Locate the cell with the specified text and output its [X, Y] center coordinate. 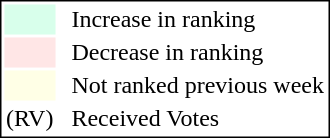
(RV) [29, 119]
Not ranked previous week [198, 85]
Received Votes [198, 119]
Decrease in ranking [198, 53]
Increase in ranking [198, 19]
